Determine the (x, y) coordinate at the center of the cell enclosing the given text.  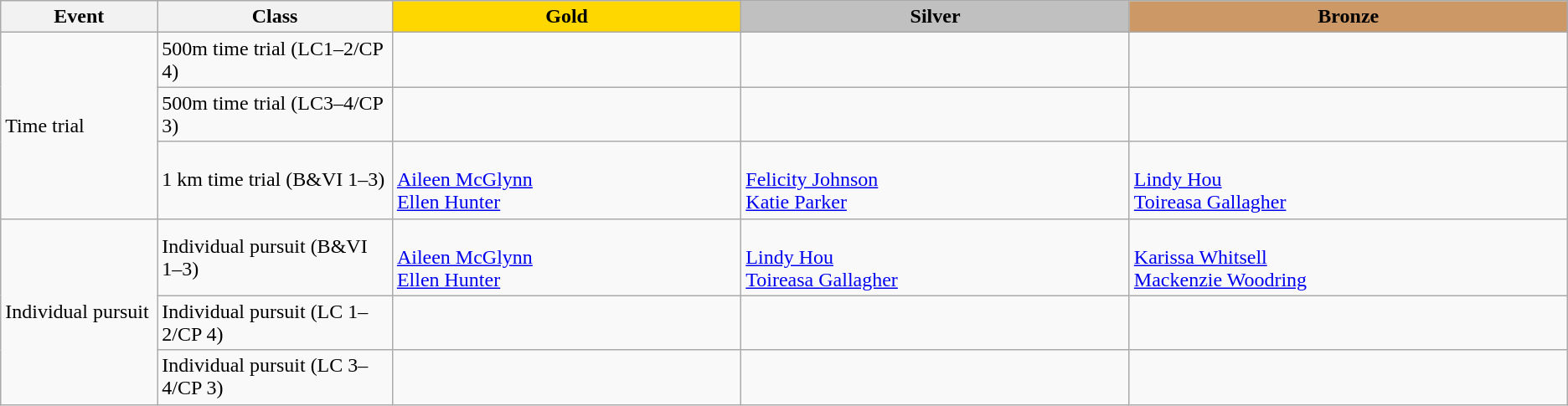
Time trial (79, 126)
Individual pursuit (B&VI 1–3) (275, 257)
Individual pursuit (LC 3–4/CP 3) (275, 377)
Individual pursuit (79, 311)
Gold (566, 17)
Class (275, 17)
Event (79, 17)
Bronze (1349, 17)
500m time trial (LC3–4/CP 3) (275, 114)
1 km time trial (B&VI 1–3) (275, 180)
500m time trial (LC1–2/CP 4) (275, 60)
Felicity Johnson Katie Parker (936, 180)
Individual pursuit (LC 1–2/CP 4) (275, 323)
Silver (936, 17)
Karissa Whitsell Mackenzie Woodring (1349, 257)
